For the text-containing cell, return its midpoint in (X, Y) coordinate format. 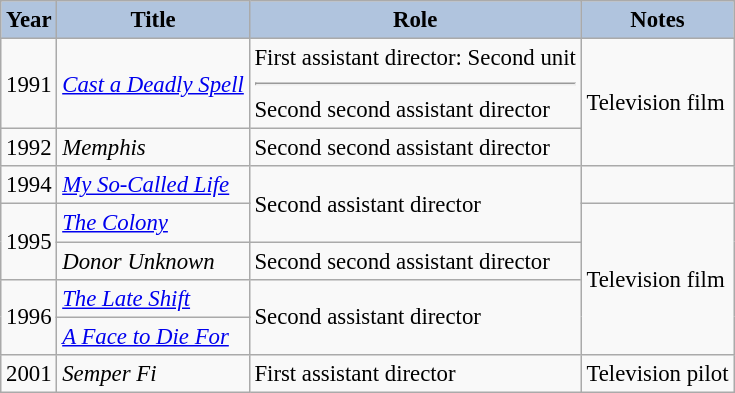
Year (29, 20)
1996 (29, 316)
Notes (658, 20)
Memphis (153, 148)
Title (153, 20)
Donor Unknown (153, 261)
1994 (29, 185)
1991 (29, 84)
Semper Fi (153, 373)
Cast a Deadly Spell (153, 84)
My So-Called Life (153, 185)
1992 (29, 148)
Television pilot (658, 373)
2001 (29, 373)
First assistant director: Second unitSecond second assistant director (415, 84)
The Late Shift (153, 298)
First assistant director (415, 373)
The Colony (153, 223)
A Face to Die For (153, 336)
1995 (29, 242)
Role (415, 20)
